Capture the cell that displays the provided text and extract its (x, y) central coordinate. 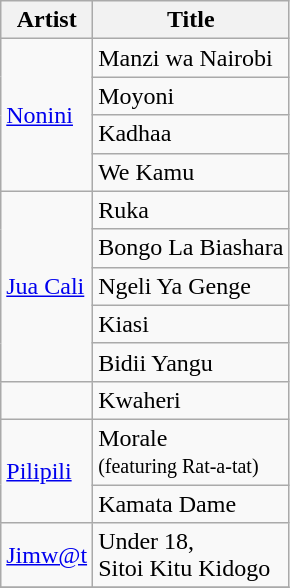
Bongo La Biashara (191, 248)
Kadhaa (191, 134)
Artist (47, 20)
Bidii Yangu (191, 362)
Morale(featuring Rat-a-tat) (191, 452)
Nonini (47, 115)
Ruka (191, 210)
Title (191, 20)
Kiasi (191, 324)
We Kamu (191, 172)
Kamata Dame (191, 503)
Ngeli Ya Genge (191, 286)
Under 18,Sitoi Kitu Kidogo (191, 556)
Jimw@t (47, 556)
Pilipili (47, 470)
Manzi wa Nairobi (191, 58)
Moyoni (191, 96)
Jua Cali (47, 286)
Kwaheri (191, 400)
